Provide the [x, y] coordinate of the cell's center where the given text is located.  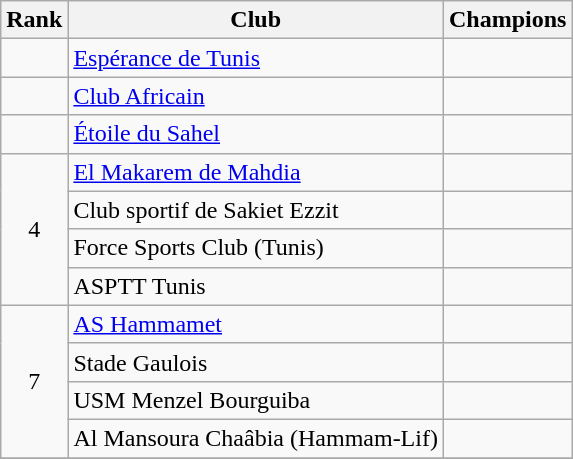
Étoile du Sahel [256, 134]
Stade Gaulois [256, 362]
Club [256, 20]
4 [34, 229]
Al Mansoura Chaâbia (Hammam-Lif) [256, 438]
Force Sports Club (Tunis) [256, 248]
Club Africain [256, 96]
7 [34, 381]
Espérance de Tunis [256, 58]
ASPTT Tunis [256, 286]
AS Hammamet [256, 324]
Champions [507, 20]
Rank [34, 20]
El Makarem de Mahdia [256, 172]
USM Menzel Bourguiba [256, 400]
Club sportif de Sakiet Ezzit [256, 210]
